Return [x, y] of the center of cell containing provided text 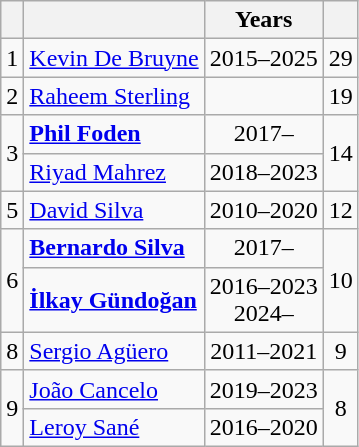
Riyad Mahrez [114, 172]
1 [12, 58]
2015–2025 [264, 58]
Raheem Sterling [114, 96]
Phil Foden [114, 134]
Leroy Sané [114, 427]
Sergio Agüero [114, 351]
10 [340, 280]
2 [12, 96]
19 [340, 96]
3 [12, 153]
29 [340, 58]
14 [340, 153]
6 [12, 280]
Years [264, 20]
2010–2020 [264, 210]
Kevin De Bruyne [114, 58]
5 [12, 210]
David Silva [114, 210]
João Cancelo [114, 389]
2011–2021 [264, 351]
Bernardo Silva [114, 248]
2018–2023 [264, 172]
2016–2020 [264, 427]
2019–2023 [264, 389]
2016–20232024– [264, 300]
12 [340, 210]
İlkay Gündoğan [114, 300]
